Scan for the cell matching the given text and deliver its (x, y) coordinate at center. 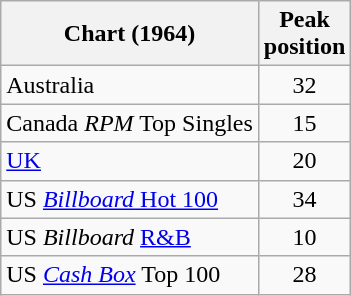
US Billboard R&B (130, 237)
20 (304, 161)
32 (304, 85)
Australia (130, 85)
Chart (1964) (130, 34)
10 (304, 237)
Peakposition (304, 34)
US Billboard Hot 100 (130, 199)
15 (304, 123)
US Cash Box Top 100 (130, 275)
34 (304, 199)
28 (304, 275)
Canada RPM Top Singles (130, 123)
UK (130, 161)
